Identify which cell holds the provided text, then report its (X, Y) central coordinate. 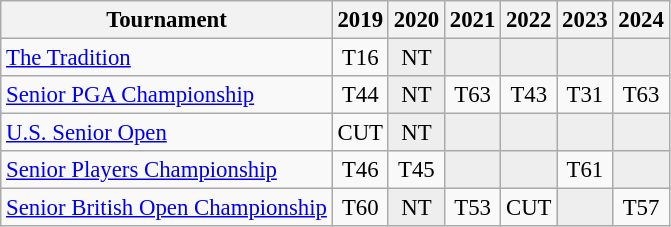
2022 (529, 20)
2019 (360, 20)
T53 (472, 208)
U.S. Senior Open (166, 133)
Senior British Open Championship (166, 208)
T31 (585, 95)
T46 (360, 170)
Tournament (166, 20)
2024 (641, 20)
T43 (529, 95)
2023 (585, 20)
Senior Players Championship (166, 170)
T45 (416, 170)
Senior PGA Championship (166, 95)
The Tradition (166, 58)
T60 (360, 208)
T44 (360, 95)
T16 (360, 58)
2021 (472, 20)
T57 (641, 208)
T61 (585, 170)
2020 (416, 20)
